Extract the (x, y) coordinate from the center of the cell holding the provided text.  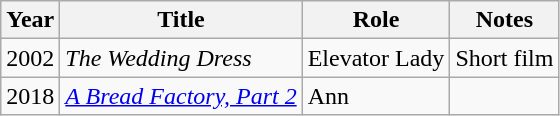
Elevator Lady (376, 58)
Short film (504, 58)
Year (30, 20)
Notes (504, 20)
Title (181, 20)
A Bread Factory, Part 2 (181, 96)
The Wedding Dress (181, 58)
Ann (376, 96)
2018 (30, 96)
2002 (30, 58)
Role (376, 20)
